Identify which cell holds the provided text, then report its (X, Y) central coordinate. 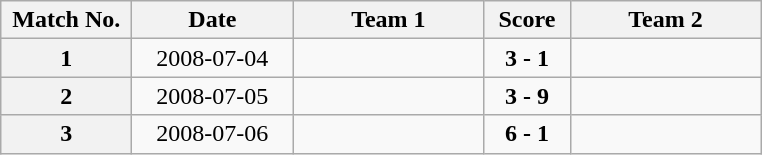
3 - 1 (527, 58)
Match No. (66, 20)
3 (66, 134)
Team 2 (666, 20)
Team 1 (388, 20)
2008-07-05 (212, 96)
2008-07-04 (212, 58)
Score (527, 20)
Date (212, 20)
1 (66, 58)
2 (66, 96)
2008-07-06 (212, 134)
3 - 9 (527, 96)
6 - 1 (527, 134)
